Pinpoint the cell where the given text exists, returning its [X, Y] midpoint coordinate. 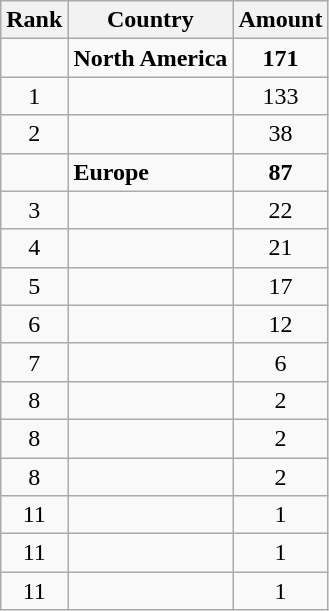
21 [280, 248]
Country [150, 20]
87 [280, 172]
Amount [280, 20]
38 [280, 134]
7 [34, 362]
Rank [34, 20]
Europe [150, 172]
3 [34, 210]
12 [280, 324]
North America [150, 58]
5 [34, 286]
17 [280, 286]
171 [280, 58]
133 [280, 96]
4 [34, 248]
22 [280, 210]
